Scan for the cell matching the given text and deliver its [x, y] coordinate at center. 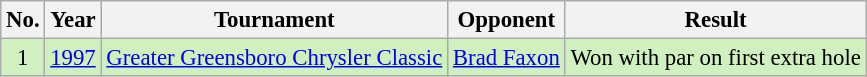
1997 [73, 58]
Won with par on first extra hole [716, 58]
Result [716, 20]
Brad Faxon [507, 58]
Year [73, 20]
Tournament [274, 20]
Opponent [507, 20]
1 [23, 58]
Greater Greensboro Chrysler Classic [274, 58]
No. [23, 20]
